Provide the (x, y) coordinate of the cell's center where the given text is located.  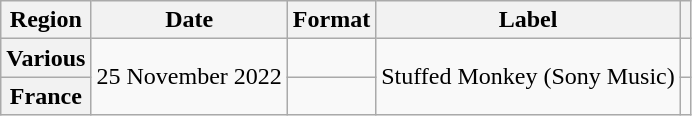
Date (189, 20)
Stuffed Monkey (Sony Music) (528, 77)
Label (528, 20)
Region (46, 20)
Format (331, 20)
25 November 2022 (189, 77)
Various (46, 58)
France (46, 96)
